Detect which cell encompasses the target text, then output its (x, y) center coordinate. 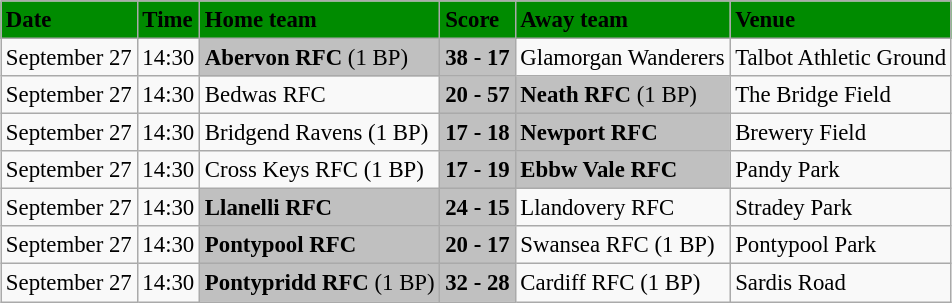
32 - 28 (478, 283)
Ebbw Vale RFC (622, 170)
Brewery Field (841, 133)
24 - 15 (478, 208)
Talbot Athletic Ground (841, 57)
Swansea RFC (1 BP) (622, 245)
Abervon RFC (1 BP) (320, 57)
Cardiff RFC (1 BP) (622, 283)
38 - 17 (478, 57)
Away team (622, 20)
Stradey Park (841, 208)
20 - 57 (478, 95)
Score (478, 20)
Bridgend Ravens (1 BP) (320, 133)
Pontypool RFC (320, 245)
Llanelli RFC (320, 208)
Bedwas RFC (320, 95)
17 - 19 (478, 170)
Llandovery RFC (622, 208)
Date (69, 20)
Pontypool Park (841, 245)
Neath RFC (1 BP) (622, 95)
Cross Keys RFC (1 BP) (320, 170)
Glamorgan Wanderers (622, 57)
Sardis Road (841, 283)
Home team (320, 20)
Venue (841, 20)
Pandy Park (841, 170)
20 - 17 (478, 245)
Pontypridd RFC (1 BP) (320, 283)
17 - 18 (478, 133)
Time (168, 20)
Newport RFC (622, 133)
The Bridge Field (841, 95)
